Capture the cell that displays the provided text and extract its [X, Y] central coordinate. 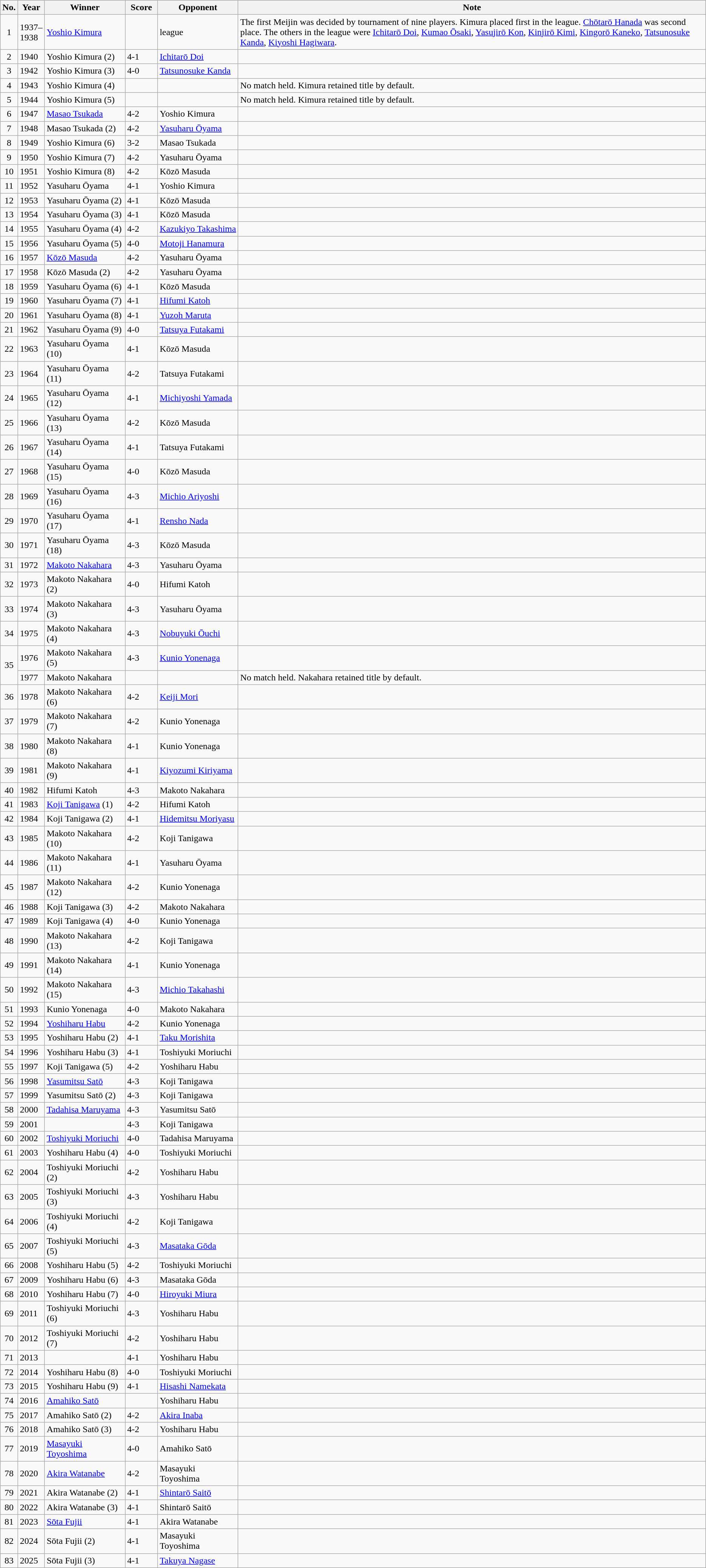
1956 [31, 243]
Yasuharu Ōyama (9) [85, 329]
Yasuharu Ōyama (18) [85, 546]
2014 [31, 1372]
Yoshiharu Habu (2) [85, 1038]
Michio Takahashi [198, 989]
66 [9, 1265]
1997 [31, 1066]
Takuya Nagase [198, 1560]
2000 [31, 1109]
2006 [31, 1221]
Koji Tanigawa (2) [85, 819]
2003 [31, 1153]
Makoto Nakahara (14) [85, 965]
1992 [31, 989]
1940 [31, 57]
1983 [31, 804]
1993 [31, 1009]
Toshiyuki Moriuchi (2) [85, 1172]
12 [9, 200]
3-2 [141, 143]
45 [9, 888]
Winner [85, 8]
1962 [31, 329]
Yasuharu Ōyama (2) [85, 200]
46 [9, 907]
1987 [31, 888]
Opponent [198, 8]
7 [9, 128]
Yoshiharu Habu (5) [85, 1265]
41 [9, 804]
Yoshio Kimura (4) [85, 85]
34 [9, 633]
Taku Morishita [198, 1038]
Amahiko Satō (2) [85, 1415]
Yoshiharu Habu (4) [85, 1153]
2005 [31, 1197]
1944 [31, 100]
Yasuharu Ōyama (10) [85, 349]
2024 [31, 1541]
27 [9, 472]
Keiji Mori [198, 697]
53 [9, 1038]
Yasuharu Ōyama (5) [85, 243]
Makoto Nakahara (5) [85, 658]
Yuzoh Maruta [198, 315]
70 [9, 1338]
43 [9, 838]
Yoshio Kimura (8) [85, 171]
2018 [31, 1430]
1990 [31, 940]
Toshiyuki Moriuchi (4) [85, 1221]
1989 [31, 921]
39 [9, 771]
56 [9, 1081]
1948 [31, 128]
18 [9, 286]
1976 [31, 658]
1942 [31, 71]
Yoshiharu Habu (7) [85, 1294]
2008 [31, 1265]
6 [9, 114]
Yasuharu Ōyama (8) [85, 315]
83 [9, 1560]
Sōta Fujii (3) [85, 1560]
2025 [31, 1560]
Rensho Nada [198, 521]
Amahiko Satō (3) [85, 1430]
2009 [31, 1280]
Year [31, 8]
49 [9, 965]
1961 [31, 315]
1988 [31, 907]
81 [9, 1522]
Kōzō Masuda (2) [85, 272]
Yasuharu Ōyama (12) [85, 398]
1953 [31, 200]
Toshiyuki Moriuchi (7) [85, 1338]
28 [9, 496]
Yoshiharu Habu (9) [85, 1386]
61 [9, 1153]
Tatsunosuke Kanda [198, 71]
1 [9, 32]
2013 [31, 1357]
52 [9, 1023]
11 [9, 186]
Kazukiyo Takashima [198, 229]
2015 [31, 1386]
Makoto Nakahara (12) [85, 888]
1982 [31, 790]
1994 [31, 1023]
Makoto Nakahara (2) [85, 584]
Michio Ariyoshi [198, 496]
4 [9, 85]
2011 [31, 1313]
1973 [31, 584]
1971 [31, 546]
1943 [31, 85]
36 [9, 697]
Sōta Fujii [85, 1522]
1975 [31, 633]
Makoto Nakahara (3) [85, 609]
8 [9, 143]
80 [9, 1507]
Note [472, 8]
1968 [31, 472]
55 [9, 1066]
30 [9, 546]
63 [9, 1197]
Koji Tanigawa (4) [85, 921]
22 [9, 349]
Yoshio Kimura (6) [85, 143]
17 [9, 272]
2012 [31, 1338]
Yoshiharu Habu (3) [85, 1052]
20 [9, 315]
Makoto Nakahara (7) [85, 722]
1950 [31, 157]
1949 [31, 143]
Yoshiharu Habu (8) [85, 1372]
9 [9, 157]
69 [9, 1313]
10 [9, 171]
59 [9, 1124]
29 [9, 521]
40 [9, 790]
71 [9, 1357]
1966 [31, 423]
1980 [31, 746]
Yoshio Kimura (5) [85, 100]
Akira Watanabe (3) [85, 1507]
Toshiyuki Moriuchi (3) [85, 1197]
65 [9, 1246]
Yasuharu Ōyama (6) [85, 286]
26 [9, 447]
Yasuharu Ōyama (13) [85, 423]
1995 [31, 1038]
Yoshio Kimura (7) [85, 157]
3 [9, 71]
Yoshiharu Habu (6) [85, 1280]
Makoto Nakahara (8) [85, 746]
1972 [31, 565]
Makoto Nakahara (10) [85, 838]
72 [9, 1372]
Makoto Nakahara (9) [85, 771]
No match held. Nakahara retained title by default. [472, 677]
1951 [31, 171]
2022 [31, 1507]
64 [9, 1221]
1979 [31, 722]
1959 [31, 286]
Makoto Nakahara (11) [85, 863]
Akira Watanabe (2) [85, 1493]
2017 [31, 1415]
1985 [31, 838]
1978 [31, 697]
58 [9, 1109]
Makoto Nakahara (13) [85, 940]
23 [9, 374]
Nobuyuki Ōuchi [198, 633]
Makoto Nakahara (4) [85, 633]
1964 [31, 374]
Yasumitsu Satō (2) [85, 1095]
16 [9, 258]
37 [9, 722]
Michiyoshi Yamada [198, 398]
1955 [31, 229]
Yasuharu Ōyama (11) [85, 374]
73 [9, 1386]
1984 [31, 819]
1958 [31, 272]
2001 [31, 1124]
Koji Tanigawa (5) [85, 1066]
Yasuharu Ōyama (14) [85, 447]
62 [9, 1172]
Makoto Nakahara (6) [85, 697]
1974 [31, 609]
Toshiyuki Moriuchi (5) [85, 1246]
51 [9, 1009]
42 [9, 819]
35 [9, 665]
76 [9, 1430]
1999 [31, 1095]
2020 [31, 1473]
15 [9, 243]
1952 [31, 186]
Yoshio Kimura (3) [85, 71]
74 [9, 1400]
1969 [31, 496]
Koji Tanigawa (3) [85, 907]
Yasuharu Ōyama (3) [85, 215]
Toshiyuki Moriuchi (6) [85, 1313]
Yasuharu Ōyama (4) [85, 229]
Masao Tsukada (2) [85, 128]
1954 [31, 215]
1981 [31, 771]
No. [9, 8]
2 [9, 57]
1947 [31, 114]
1963 [31, 349]
1991 [31, 965]
57 [9, 1095]
1977 [31, 677]
1937–1938 [31, 32]
44 [9, 863]
54 [9, 1052]
48 [9, 940]
Hisashi Namekata [198, 1386]
Akira Inaba [198, 1415]
Sōta Fujii (2) [85, 1541]
2016 [31, 1400]
league [198, 32]
1957 [31, 258]
2019 [31, 1449]
38 [9, 746]
33 [9, 609]
75 [9, 1415]
1960 [31, 301]
77 [9, 1449]
60 [9, 1139]
67 [9, 1280]
32 [9, 584]
Motoji Hanamura [198, 243]
2004 [31, 1172]
Hidemitsu Moriyasu [198, 819]
47 [9, 921]
Ichitarō Doi [198, 57]
19 [9, 301]
1970 [31, 521]
2007 [31, 1246]
2021 [31, 1493]
1965 [31, 398]
78 [9, 1473]
Yasuharu Ōyama (17) [85, 521]
1998 [31, 1081]
31 [9, 565]
Score [141, 8]
79 [9, 1493]
Yoshio Kimura (2) [85, 57]
2010 [31, 1294]
21 [9, 329]
Yasuharu Ōyama (16) [85, 496]
14 [9, 229]
2002 [31, 1139]
50 [9, 989]
25 [9, 423]
24 [9, 398]
Hiroyuki Miura [198, 1294]
68 [9, 1294]
13 [9, 215]
Yasuharu Ōyama (7) [85, 301]
1986 [31, 863]
Koji Tanigawa (1) [85, 804]
1967 [31, 447]
1996 [31, 1052]
Kiyozumi Kiriyama [198, 771]
Yasuharu Ōyama (15) [85, 472]
Makoto Nakahara (15) [85, 989]
82 [9, 1541]
2023 [31, 1522]
5 [9, 100]
